Capture the cell that displays the provided text and extract its [x, y] central coordinate. 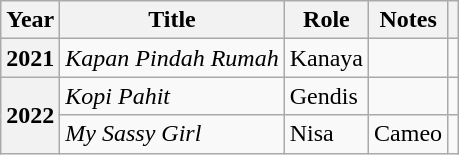
My Sassy Girl [172, 134]
2021 [30, 58]
2022 [30, 115]
Year [30, 20]
Gendis [326, 96]
Notes [408, 20]
Cameo [408, 134]
Kapan Pindah Rumah [172, 58]
Nisa [326, 134]
Role [326, 20]
Kopi Pahit [172, 96]
Title [172, 20]
Kanaya [326, 58]
